Detect which cell encompasses the target text, then output its (x, y) center coordinate. 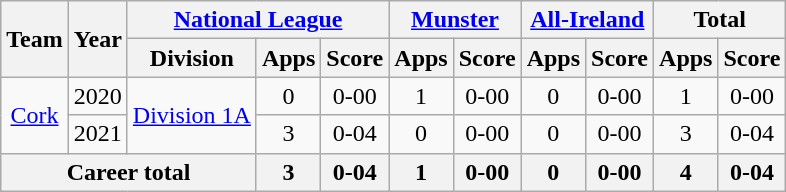
Total (720, 20)
2020 (98, 96)
Division (192, 58)
Division 1A (192, 115)
National League (258, 20)
2021 (98, 134)
Munster (455, 20)
All-Ireland (587, 20)
Team (35, 39)
Career total (129, 172)
4 (686, 172)
Year (98, 39)
Cork (35, 115)
